Identify which cell holds the provided text, then report its [X, Y] central coordinate. 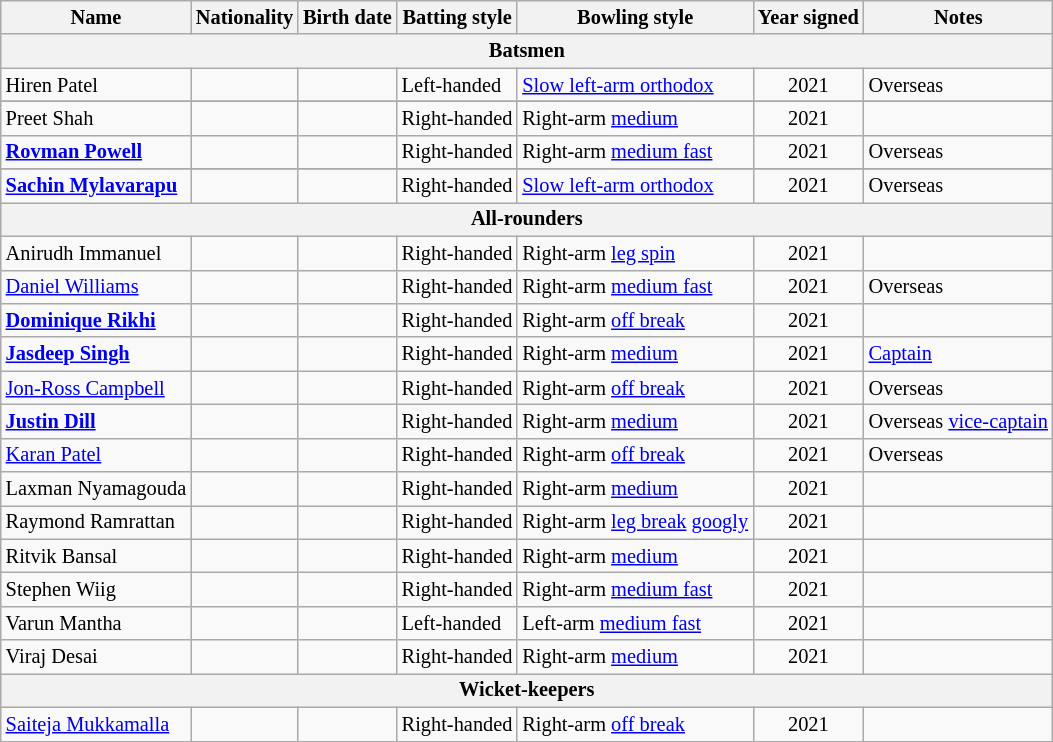
Anirudh Immanuel [96, 253]
Batsmen [527, 51]
Left-arm medium fast [635, 623]
Raymond Ramrattan [96, 522]
Daniel Williams [96, 287]
Sachin Mylavarapu [96, 186]
Dominique Rikhi [96, 320]
Captain [958, 354]
Jasdeep Singh [96, 354]
Justin Dill [96, 421]
Preet Shah [96, 118]
Wicket-keepers [527, 690]
Stephen Wiig [96, 589]
Nationality [244, 17]
Hiren Patel [96, 85]
Viraj Desai [96, 657]
Varun Mantha [96, 623]
Birth date [348, 17]
Overseas vice-captain [958, 421]
Laxman Nyamagouda [96, 489]
Batting style [458, 17]
Karan Patel [96, 455]
Name [96, 17]
Notes [958, 17]
Jon-Ross Campbell [96, 388]
Year signed [808, 17]
All-rounders [527, 219]
Right-arm leg spin [635, 253]
Ritvik Bansal [96, 556]
Saiteja Mukkamalla [96, 724]
Rovman Powell [96, 152]
Bowling style [635, 17]
Right-arm leg break googly [635, 522]
